Detect which cell encompasses the target text, then output its (x, y) center coordinate. 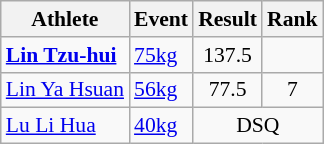
Rank (292, 19)
40kg (161, 126)
Lu Li Hua (65, 126)
75kg (161, 55)
Result (228, 19)
7 (292, 90)
Event (161, 19)
Lin Tzu-hui (65, 55)
137.5 (228, 55)
DSQ (258, 126)
Lin Ya Hsuan (65, 90)
56kg (161, 90)
Athlete (65, 19)
77.5 (228, 90)
